Scan for the cell matching the given text and deliver its [X, Y] coordinate at center. 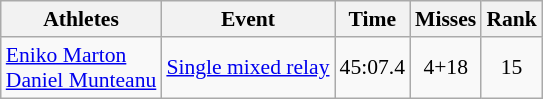
Eniko MartonDaniel Munteanu [82, 68]
15 [512, 68]
Event [248, 19]
45:07.4 [372, 68]
Athletes [82, 19]
Misses [446, 19]
Time [372, 19]
Single mixed relay [248, 68]
4+18 [446, 68]
Rank [512, 19]
